Pinpoint the cell where the given text exists, returning its [x, y] midpoint coordinate. 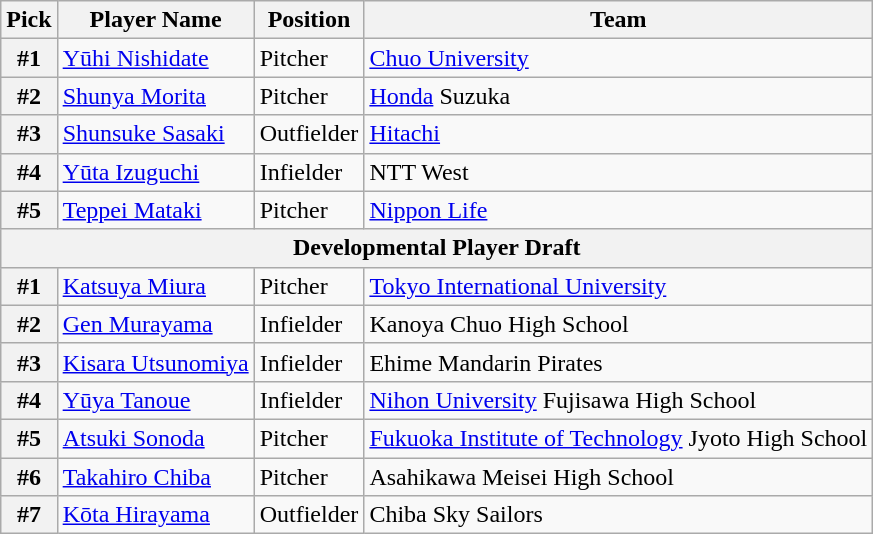
Shunsuke Sasaki [156, 134]
Kōta Hirayama [156, 515]
Player Name [156, 20]
Kanoya Chuo High School [618, 324]
Fukuoka Institute of Technology Jyoto High School [618, 438]
Nihon University Fujisawa High School [618, 400]
Takahiro Chiba [156, 477]
Ehime Mandarin Pirates [618, 362]
Teppei Mataki [156, 210]
#6 [29, 477]
Yūhi Nishidate [156, 58]
Position [309, 20]
Atsuki Sonoda [156, 438]
Kisara Utsunomiya [156, 362]
Gen Murayama [156, 324]
Pick [29, 20]
Yūta Izuguchi [156, 172]
NTT West [618, 172]
Yūya Tanoue [156, 400]
Honda Suzuka [618, 96]
Chuo University [618, 58]
Katsuya Miura [156, 286]
Hitachi [618, 134]
Shunya Morita [156, 96]
Team [618, 20]
Chiba Sky Sailors [618, 515]
#7 [29, 515]
Developmental Player Draft [437, 248]
Asahikawa Meisei High School [618, 477]
Nippon Life [618, 210]
Tokyo International University [618, 286]
